Return (X, Y) of the center of cell containing provided text 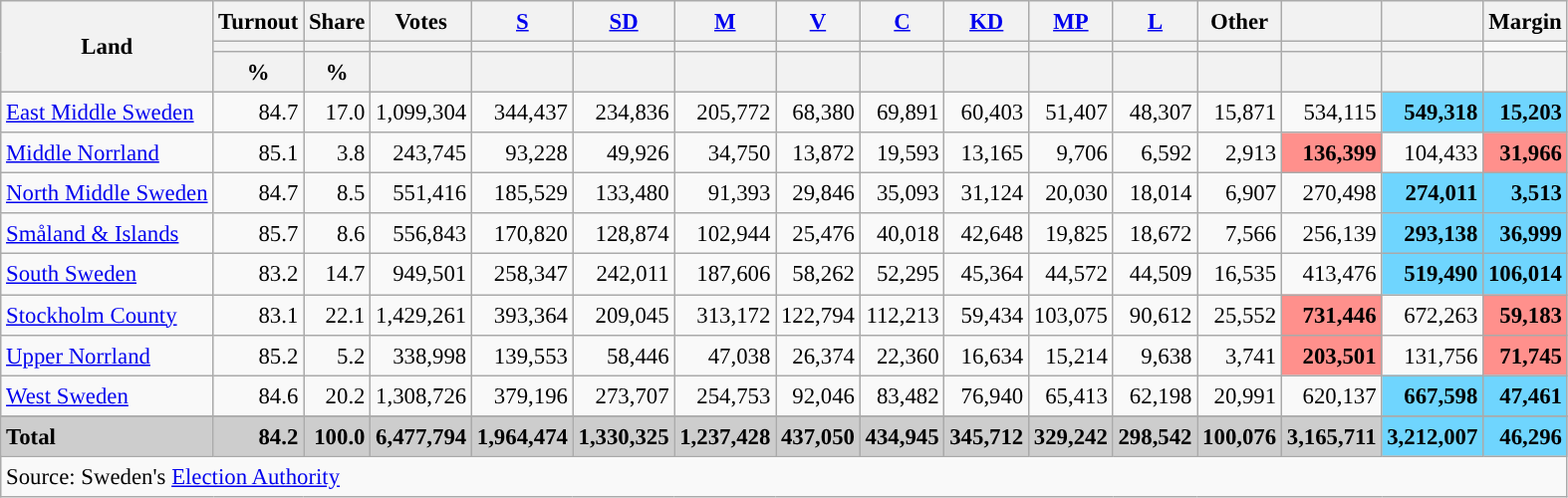
East Middle Sweden (108, 114)
393,364 (522, 315)
6,592 (1156, 153)
18,672 (1156, 233)
1,429,261 (421, 315)
Total (108, 436)
48,307 (1156, 114)
15,214 (1072, 355)
100.0 (337, 436)
1,330,325 (624, 436)
20,030 (1072, 193)
3,741 (1239, 355)
8.5 (337, 193)
25,552 (1239, 315)
344,437 (522, 114)
15,203 (1526, 114)
1,308,726 (421, 396)
434,945 (903, 436)
SD (624, 22)
7,566 (1239, 233)
44,509 (1156, 275)
437,050 (819, 436)
205,772 (725, 114)
91,393 (725, 193)
M (725, 22)
170,820 (522, 233)
Turnout (259, 22)
187,606 (725, 275)
71,745 (1526, 355)
185,529 (522, 193)
551,416 (421, 193)
North Middle Sweden (108, 193)
242,011 (624, 275)
1,237,428 (725, 436)
17.0 (337, 114)
47,461 (1526, 396)
C (903, 22)
Share (337, 22)
9,638 (1156, 355)
3,513 (1526, 193)
83,482 (903, 396)
47,038 (725, 355)
949,501 (421, 275)
90,612 (1156, 315)
136,399 (1331, 153)
1,964,474 (522, 436)
34,750 (725, 153)
V (819, 22)
9,706 (1072, 153)
Stockholm County (108, 315)
620,137 (1331, 396)
Småland & Islands (108, 233)
42,648 (986, 233)
8.6 (337, 233)
128,874 (624, 233)
25,476 (819, 233)
16,535 (1239, 275)
22,360 (903, 355)
68,380 (819, 114)
106,014 (1526, 275)
234,836 (624, 114)
22.1 (337, 315)
104,433 (1433, 153)
45,364 (986, 275)
51,407 (1072, 114)
29,846 (819, 193)
65,413 (1072, 396)
Votes (421, 22)
49,926 (624, 153)
19,825 (1072, 233)
256,139 (1331, 233)
69,891 (903, 114)
92,046 (819, 396)
Other (1239, 22)
338,998 (421, 355)
84.6 (259, 396)
731,446 (1331, 315)
84.2 (259, 436)
313,172 (725, 315)
35,093 (903, 193)
Margin (1526, 22)
15,871 (1239, 114)
59,183 (1526, 315)
298,542 (1156, 436)
519,490 (1433, 275)
85.1 (259, 153)
254,753 (725, 396)
46,296 (1526, 436)
13,165 (986, 153)
131,756 (1433, 355)
West Sweden (108, 396)
KD (986, 22)
203,501 (1331, 355)
44,572 (1072, 275)
103,075 (1072, 315)
112,213 (903, 315)
59,434 (986, 315)
6,907 (1239, 193)
83.2 (259, 275)
Upper Norrland (108, 355)
100,076 (1239, 436)
273,707 (624, 396)
102,944 (725, 233)
6,477,794 (421, 436)
13,872 (819, 153)
L (1156, 22)
667,598 (1433, 396)
Land (108, 47)
40,018 (903, 233)
20.2 (337, 396)
South Sweden (108, 275)
58,262 (819, 275)
672,263 (1433, 315)
14.7 (337, 275)
258,347 (522, 275)
3,212,007 (1433, 436)
379,196 (522, 396)
Middle Norrland (108, 153)
2,913 (1239, 153)
MP (1072, 22)
83.1 (259, 315)
549,318 (1433, 114)
1,099,304 (421, 114)
3.8 (337, 153)
52,295 (903, 275)
243,745 (421, 153)
133,480 (624, 193)
139,553 (522, 355)
5.2 (337, 355)
18,014 (1156, 193)
85.7 (259, 233)
93,228 (522, 153)
58,446 (624, 355)
209,045 (624, 315)
345,712 (986, 436)
274,011 (1433, 193)
36,999 (1526, 233)
76,940 (986, 396)
270,498 (1331, 193)
556,843 (421, 233)
31,966 (1526, 153)
3,165,711 (1331, 436)
413,476 (1331, 275)
20,991 (1239, 396)
62,198 (1156, 396)
534,115 (1331, 114)
S (522, 22)
60,403 (986, 114)
Source: Sweden's Election Authority (785, 476)
16,634 (986, 355)
85.2 (259, 355)
31,124 (986, 193)
26,374 (819, 355)
19,593 (903, 153)
293,138 (1433, 233)
329,242 (1072, 436)
122,794 (819, 315)
